From the cell containing the given text, extract its center point as [x, y] coordinate. 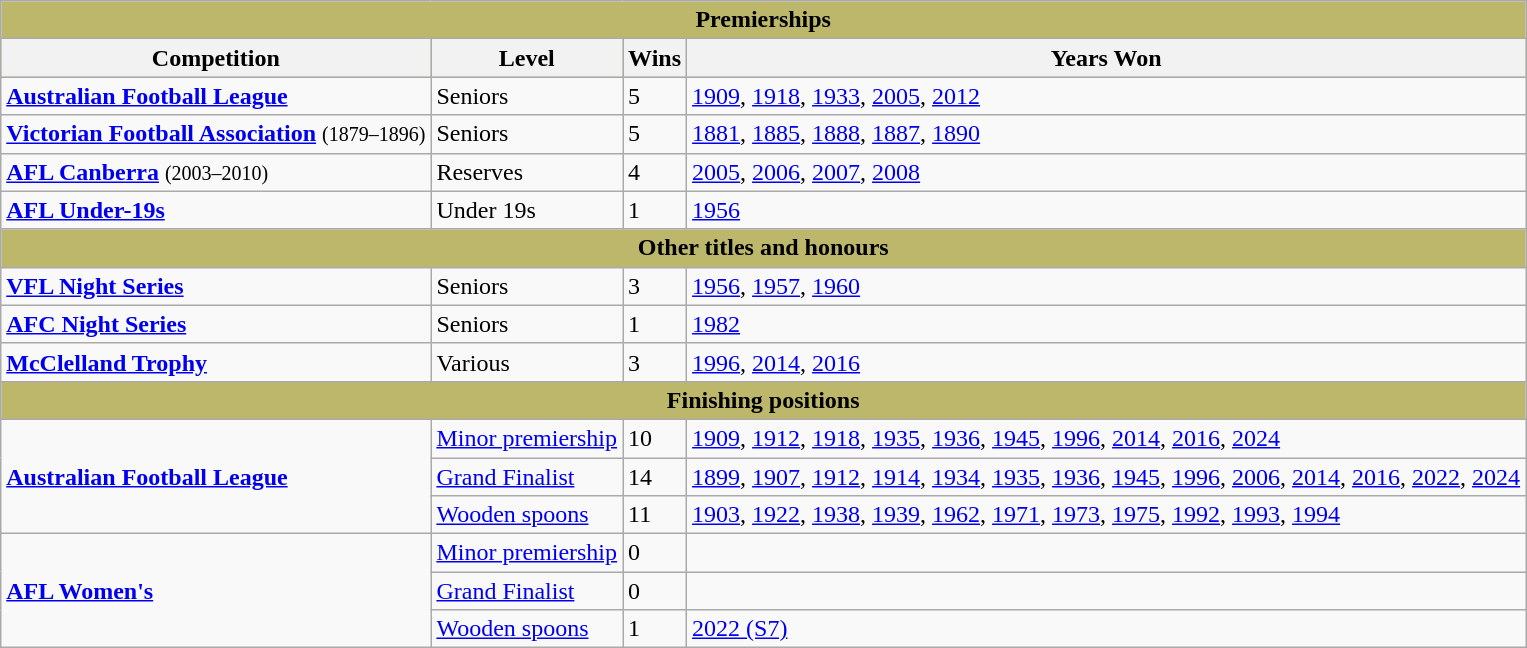
11 [655, 515]
VFL Night Series [216, 286]
Under 19s [527, 210]
Finishing positions [764, 400]
Premierships [764, 20]
Reserves [527, 172]
1956, 1957, 1960 [1106, 286]
1956 [1106, 210]
Various [527, 362]
AFL Canberra (2003–2010) [216, 172]
AFL Under-19s [216, 210]
Wins [655, 58]
10 [655, 438]
1996, 2014, 2016 [1106, 362]
Level [527, 58]
1909, 1912, 1918, 1935, 1936, 1945, 1996, 2014, 2016, 2024 [1106, 438]
2022 (S7) [1106, 629]
14 [655, 477]
1982 [1106, 324]
1909, 1918, 1933, 2005, 2012 [1106, 96]
AFC Night Series [216, 324]
1903, 1922, 1938, 1939, 1962, 1971, 1973, 1975, 1992, 1993, 1994 [1106, 515]
4 [655, 172]
Victorian Football Association (1879–1896) [216, 134]
McClelland Trophy [216, 362]
1899, 1907, 1912, 1914, 1934, 1935, 1936, 1945, 1996, 2006, 2014, 2016, 2022, 2024 [1106, 477]
AFL Women's [216, 591]
2005, 2006, 2007, 2008 [1106, 172]
Years Won [1106, 58]
1881, 1885, 1888, 1887, 1890 [1106, 134]
Other titles and honours [764, 248]
Competition [216, 58]
